Locate the cell with the specified text and output its (x, y) center coordinate. 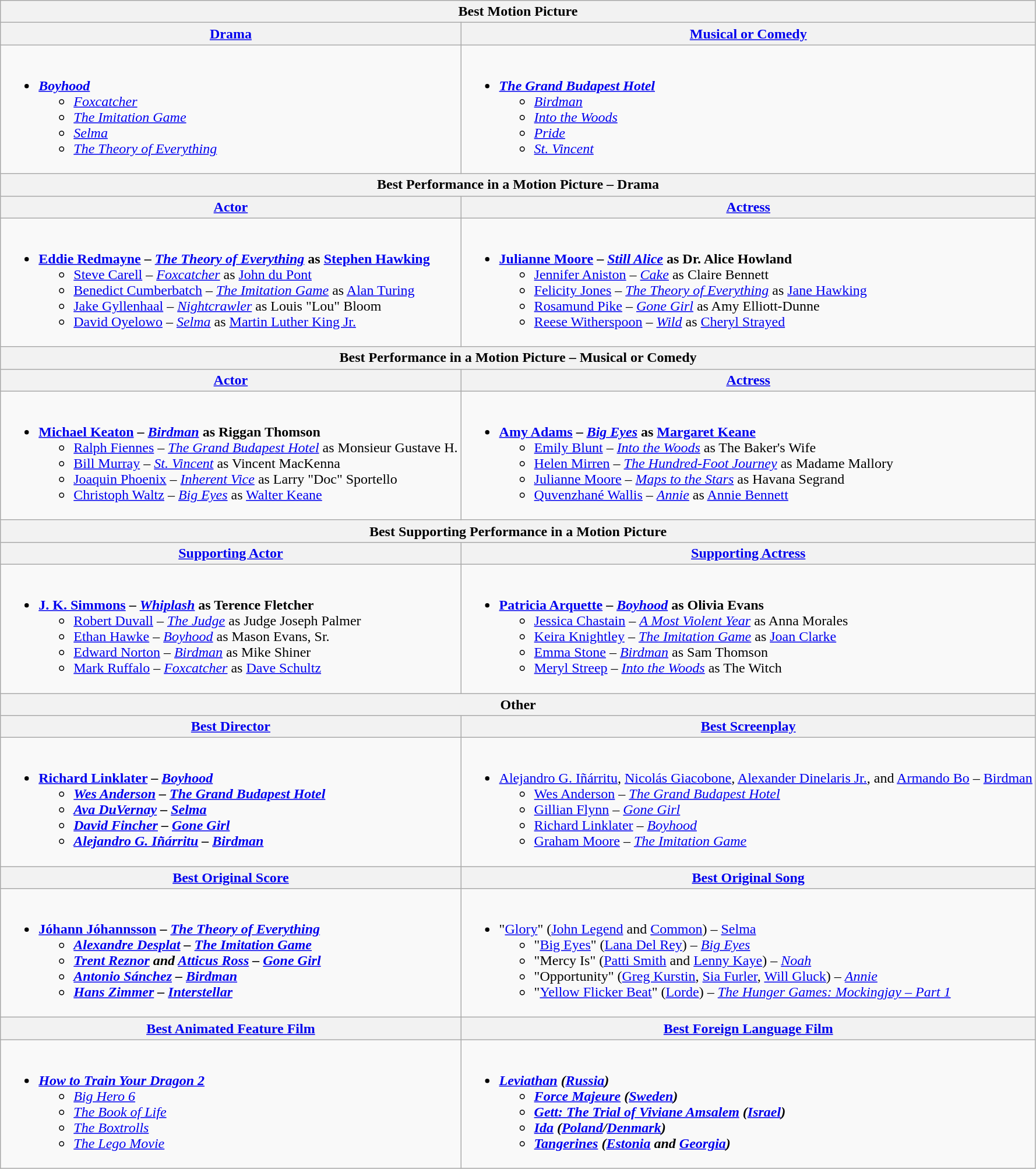
Musical or Comedy (748, 34)
How to Train Your Dragon 2Big Hero 6The Book of LifeThe BoxtrollsThe Lego Movie (231, 1104)
Best Animated Feature Film (231, 1029)
Richard Linklater – BoyhoodWes Anderson – The Grand Budapest HotelAva DuVernay – SelmaDavid Fincher – Gone GirlAlejandro G. Iñárritu – Birdman (231, 802)
Drama (231, 34)
BoyhoodFoxcatcherThe Imitation GameSelmaThe Theory of Everything (231, 110)
Best Foreign Language Film (748, 1029)
Best Supporting Performance in a Motion Picture (519, 531)
Best Original Score (231, 878)
Other (519, 705)
Best Director (231, 727)
Supporting Actor (231, 553)
The Grand Budapest HotelBirdmanInto the WoodsPrideSt. Vincent (748, 110)
Leviathan (Russia)Force Majeure (Sweden)Gett: The Trial of Viviane Amsalem (Israel)Ida (Poland/Denmark)Tangerines (Estonia and Georgia) (748, 1104)
Best Performance in a Motion Picture – Musical or Comedy (519, 358)
Best Original Song (748, 878)
Best Motion Picture (519, 12)
Best Performance in a Motion Picture – Drama (519, 185)
Supporting Actress (748, 553)
Best Screenplay (748, 727)
